Return the (x, y) coordinate for the center point of the cell that contains the specified text.  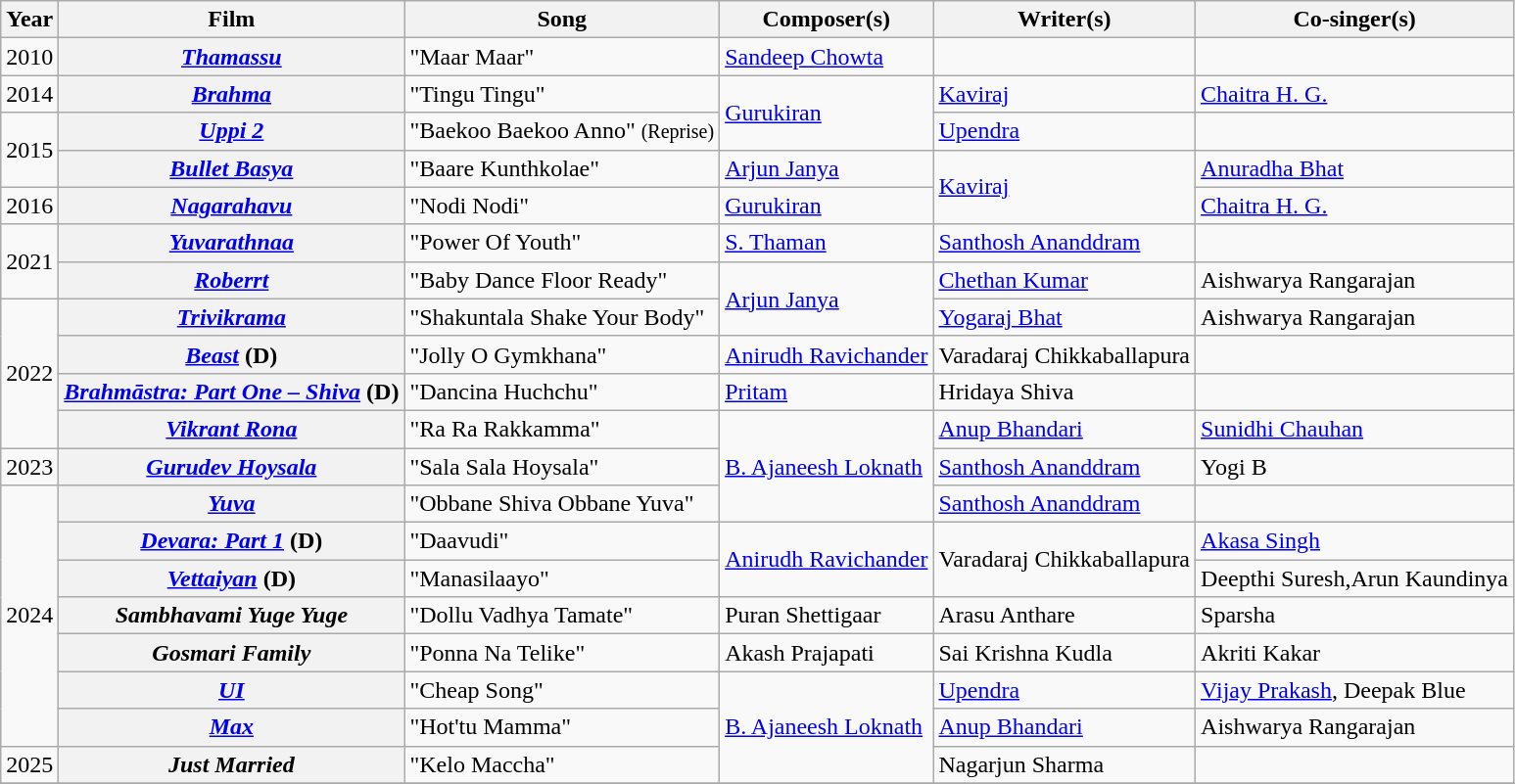
Beast (D) (231, 354)
"Manasilaayo" (562, 578)
Nagarahavu (231, 206)
"Nodi Nodi" (562, 206)
2022 (29, 373)
Arasu Anthare (1065, 616)
Sambhavami Yuge Yuge (231, 616)
"Ra Ra Rakkamma" (562, 429)
Sparsha (1355, 616)
Uppi 2 (231, 131)
Vettaiyan (D) (231, 578)
S. Thaman (827, 243)
Sandeep Chowta (827, 57)
Deepthi Suresh,Arun Kaundinya (1355, 578)
2010 (29, 57)
"Dollu Vadhya Tamate" (562, 616)
Anuradha Bhat (1355, 168)
Song (562, 20)
Just Married (231, 764)
2014 (29, 94)
Sai Krishna Kudla (1065, 653)
Vijay Prakash, Deepak Blue (1355, 690)
Thamassu (231, 57)
Yuva (231, 504)
"Baby Dance Floor Ready" (562, 280)
Pritam (827, 392)
Sunidhi Chauhan (1355, 429)
Year (29, 20)
"Dancina Huchchu" (562, 392)
Bullet Basya (231, 168)
Akash Prajapati (827, 653)
Akriti Kakar (1355, 653)
Gurudev Hoysala (231, 467)
"Daavudi" (562, 541)
"Ponna Na Telike" (562, 653)
Max (231, 727)
Yogaraj Bhat (1065, 317)
"Baare Kunthkolae" (562, 168)
"Tingu Tingu" (562, 94)
2023 (29, 467)
2015 (29, 150)
"Baekoo Baekoo Anno" (Reprise) (562, 131)
"Sala Sala Hoysala" (562, 467)
"Cheap Song" (562, 690)
Vikrant Rona (231, 429)
Trivikrama (231, 317)
"Obbane Shiva Obbane Yuva" (562, 504)
Composer(s) (827, 20)
Roberrt (231, 280)
2021 (29, 261)
Gosmari Family (231, 653)
2016 (29, 206)
Film (231, 20)
UI (231, 690)
Yogi B (1355, 467)
Nagarjun Sharma (1065, 764)
"Power Of Youth" (562, 243)
Puran Shettigaar (827, 616)
"Shakuntala Shake Your Body" (562, 317)
Yuvarathnaa (231, 243)
Brahmāstra: Part One – Shiva (D) (231, 392)
Co-singer(s) (1355, 20)
Writer(s) (1065, 20)
Hridaya Shiva (1065, 392)
"Maar Maar" (562, 57)
"Jolly O Gymkhana" (562, 354)
Brahma (231, 94)
"Hot'tu Mamma" (562, 727)
2025 (29, 764)
2024 (29, 616)
Devara: Part 1 (D) (231, 541)
Akasa Singh (1355, 541)
Chethan Kumar (1065, 280)
"Kelo Maccha" (562, 764)
